Identify which cell holds the provided text, then report its (X, Y) central coordinate. 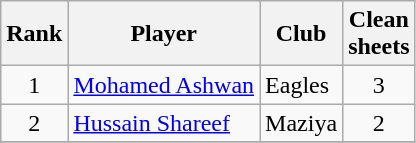
Club (302, 34)
Player (164, 34)
Rank (34, 34)
Maziya (302, 123)
3 (379, 85)
1 (34, 85)
Mohamed Ashwan (164, 85)
Hussain Shareef (164, 123)
Eagles (302, 85)
Cleansheets (379, 34)
